Detect which cell encompasses the target text, then output its [x, y] center coordinate. 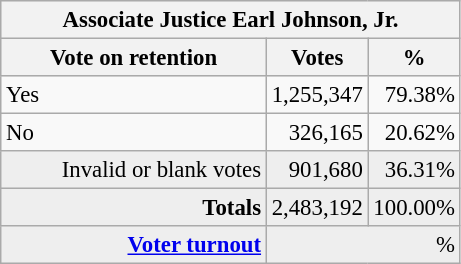
901,680 [317, 170]
100.00% [414, 208]
20.62% [414, 133]
Totals [134, 208]
Votes [317, 58]
Associate Justice Earl Johnson, Jr. [231, 20]
Voter turnout [134, 245]
36.31% [414, 170]
1,255,347 [317, 95]
Invalid or blank votes [134, 170]
326,165 [317, 133]
Vote on retention [134, 58]
No [134, 133]
2,483,192 [317, 208]
79.38% [414, 95]
Yes [134, 95]
